Find where the given text appears and provide that cell's center as (X, Y) coordinate. 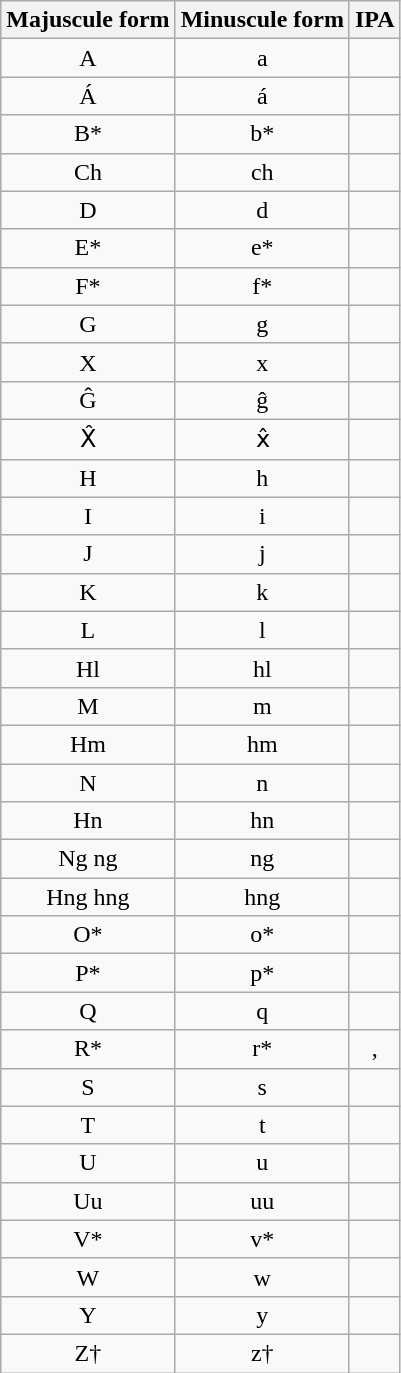
F* (88, 286)
hl (262, 668)
P* (88, 973)
Á (88, 96)
k (262, 592)
Ĝ (88, 400)
ch (262, 172)
Minuscule form (262, 20)
K (88, 592)
W (88, 1277)
g (262, 324)
ĝ (262, 400)
V* (88, 1239)
r* (262, 1049)
Ch (88, 172)
n (262, 783)
e* (262, 248)
j (262, 554)
u (262, 1163)
s (262, 1087)
ng (262, 859)
I (88, 516)
A (88, 58)
t (262, 1125)
Majuscule form (88, 20)
v* (262, 1239)
M (88, 706)
y (262, 1315)
U (88, 1163)
Ng ng (88, 859)
q (262, 1011)
Uu (88, 1201)
X̂ (88, 439)
S (88, 1087)
b* (262, 134)
E* (88, 248)
Hm (88, 744)
x (262, 362)
w (262, 1277)
J (88, 554)
i (262, 516)
x̂ (262, 439)
L (88, 630)
, (374, 1049)
hn (262, 821)
o* (262, 935)
B* (88, 134)
Y (88, 1315)
h (262, 478)
Hn (88, 821)
hng (262, 897)
D (88, 210)
T (88, 1125)
H (88, 478)
X (88, 362)
Hl (88, 668)
G (88, 324)
uu (262, 1201)
IPA (374, 20)
á (262, 96)
Q (88, 1011)
f* (262, 286)
a (262, 58)
p* (262, 973)
l (262, 630)
Z† (88, 1353)
d (262, 210)
Hng hng (88, 897)
z† (262, 1353)
O* (88, 935)
m (262, 706)
R* (88, 1049)
N (88, 783)
hm (262, 744)
